Determine the [X, Y] coordinate at the center of the cell enclosing the given text.  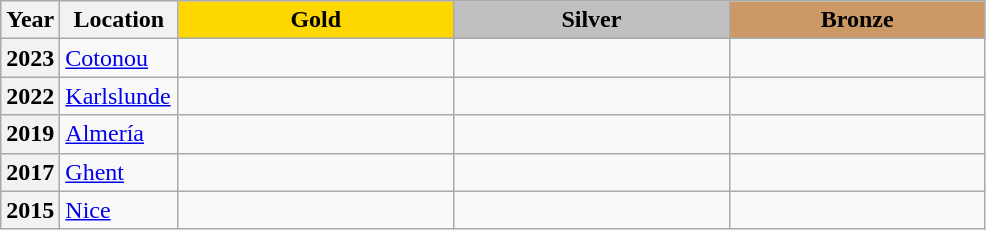
Almería [119, 134]
2017 [30, 172]
Cotonou [119, 58]
2023 [30, 58]
2015 [30, 210]
Silver [592, 20]
Bronze [857, 20]
Nice [119, 210]
2022 [30, 96]
Karlslunde [119, 96]
Year [30, 20]
Ghent [119, 172]
Location [119, 20]
Gold [316, 20]
2019 [30, 134]
